Scan for the cell matching the given text and deliver its (x, y) coordinate at center. 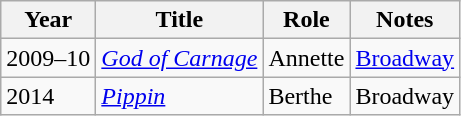
Annette (306, 58)
Year (48, 20)
Berthe (306, 96)
God of Carnage (180, 58)
Notes (405, 20)
Title (180, 20)
Role (306, 20)
Pippin (180, 96)
2009–10 (48, 58)
2014 (48, 96)
